From the cell containing the given text, extract its center point as [X, Y] coordinate. 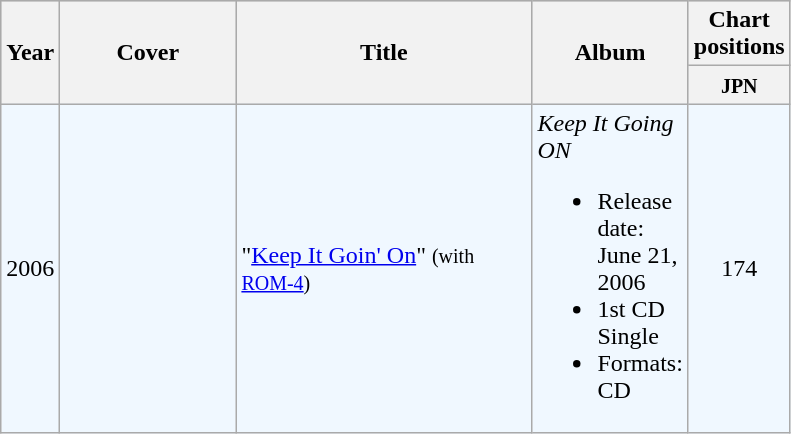
Cover [148, 52]
Year [30, 52]
174 [739, 268]
Chart positions [739, 34]
JPN [739, 85]
2006 [30, 268]
Title [384, 52]
"Keep It Goin' On" (with ROM-4) [384, 268]
Album [610, 52]
Keep It Going ONRelease date: June 21, 20061st CD SingleFormats: CD [610, 268]
